Return the (x, y) coordinate for the center point of the cell that contains the specified text.  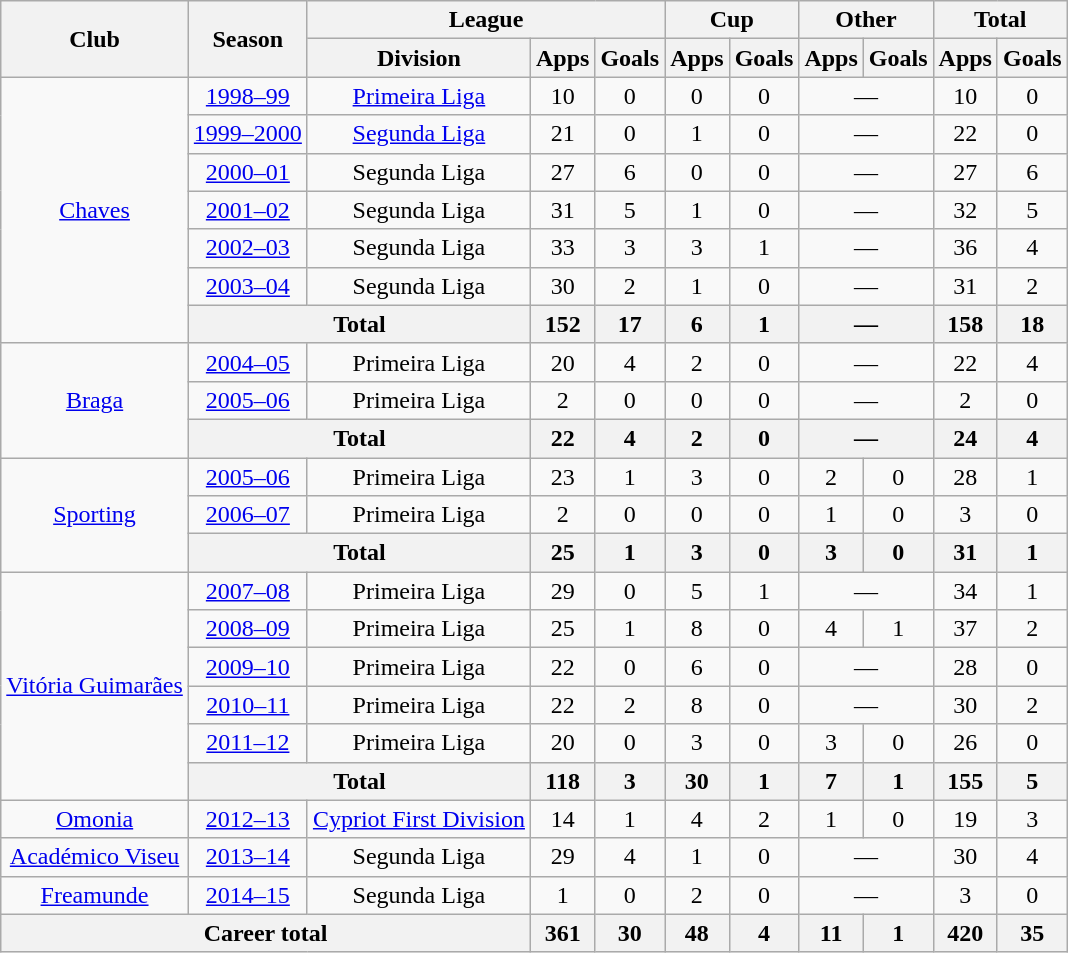
League (486, 20)
2002–03 (248, 248)
Braga (95, 400)
14 (562, 819)
1999–2000 (248, 134)
24 (965, 438)
Club (95, 39)
17 (630, 324)
Division (418, 58)
2013–14 (248, 857)
26 (965, 743)
33 (562, 248)
18 (1032, 324)
118 (562, 781)
2014–15 (248, 895)
48 (697, 933)
152 (562, 324)
Cypriot First Division (418, 819)
2000–01 (248, 172)
Omonia (95, 819)
Cup (732, 20)
2012–13 (248, 819)
Chaves (95, 210)
2004–05 (248, 362)
Freamunde (95, 895)
420 (965, 933)
Académico Viseu (95, 857)
2003–04 (248, 286)
Career total (266, 933)
Sporting (95, 515)
11 (831, 933)
158 (965, 324)
Vitória Guimarães (95, 686)
21 (562, 134)
37 (965, 629)
Season (248, 39)
2001–02 (248, 210)
19 (965, 819)
155 (965, 781)
2010–11 (248, 705)
23 (562, 477)
2006–07 (248, 515)
2008–09 (248, 629)
36 (965, 248)
34 (965, 591)
35 (1032, 933)
361 (562, 933)
2007–08 (248, 591)
32 (965, 210)
1998–99 (248, 96)
7 (831, 781)
2011–12 (248, 743)
2009–10 (248, 667)
Other (866, 20)
